Extract the [X, Y] coordinate from the center of the cell holding the provided text.  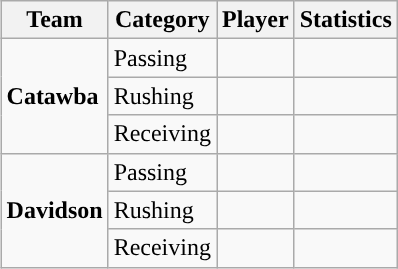
Category [162, 20]
Team [54, 20]
Catawba [54, 96]
Statistics [346, 20]
Davidson [54, 210]
Player [255, 20]
